Scan for the cell matching the given text and deliver its (X, Y) coordinate at center. 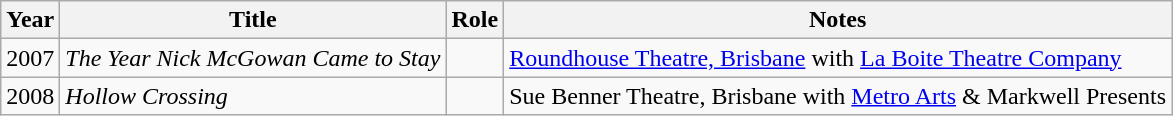
Sue Benner Theatre, Brisbane with Metro Arts & Markwell Presents (838, 96)
Notes (838, 20)
2008 (30, 96)
Role (475, 20)
The Year Nick McGowan Came to Stay (253, 58)
Year (30, 20)
2007 (30, 58)
Title (253, 20)
Hollow Crossing (253, 96)
Roundhouse Theatre, Brisbane with La Boite Theatre Company (838, 58)
